Output the (X, Y) coordinate of the center of the cell containing the given text.  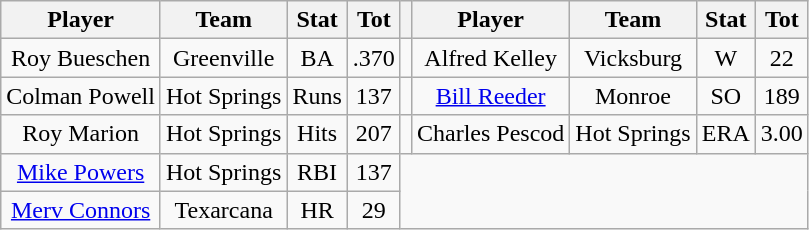
Roy Marion (81, 134)
Bill Reeder (490, 96)
29 (374, 210)
Vicksburg (633, 58)
Runs (317, 96)
Hits (317, 134)
Greenville (223, 58)
RBI (317, 172)
189 (782, 96)
Roy Bueschen (81, 58)
W (726, 58)
.370 (374, 58)
Monroe (633, 96)
22 (782, 58)
ERA (726, 134)
SO (726, 96)
HR (317, 210)
3.00 (782, 134)
Colman Powell (81, 96)
BA (317, 58)
Merv Connors (81, 210)
Mike Powers (81, 172)
207 (374, 134)
Alfred Kelley (490, 58)
Texarcana (223, 210)
Charles Pescod (490, 134)
